Find where the given text appears and provide that cell's center as [x, y] coordinate. 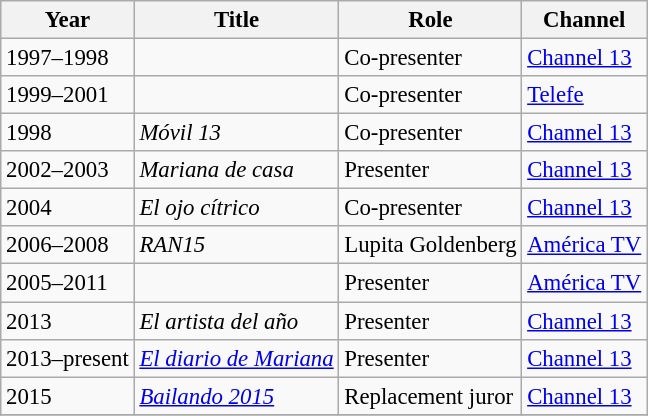
Title [236, 20]
El artista del año [236, 321]
Replacement juror [430, 396]
El ojo cítrico [236, 208]
RAN15 [236, 245]
Telefe [584, 95]
2013–present [68, 358]
Móvil 13 [236, 133]
Bailando 2015 [236, 396]
El diario de Mariana [236, 358]
1997–1998 [68, 58]
2005–2011 [68, 283]
2004 [68, 208]
Role [430, 20]
1999–2001 [68, 95]
Mariana de casa [236, 170]
2006–2008 [68, 245]
1998 [68, 133]
Channel [584, 20]
2015 [68, 396]
2013 [68, 321]
Lupita Goldenberg [430, 245]
Year [68, 20]
2002–2003 [68, 170]
